Extract the (X, Y) coordinate from the center of the cell holding the provided text.  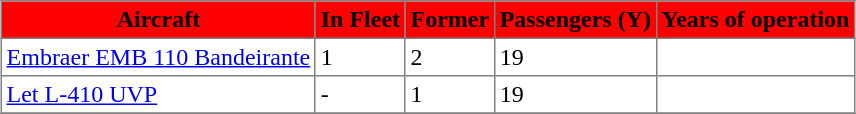
Embraer EMB 110 Bandeirante (158, 57)
Passengers (Y) (575, 20)
In Fleet (360, 20)
Years of operation (755, 20)
2 (450, 57)
Let L-410 UVP (158, 95)
Aircraft (158, 20)
- (360, 95)
Former (450, 20)
